Output the (x, y) coordinate of the center of the cell containing the given text.  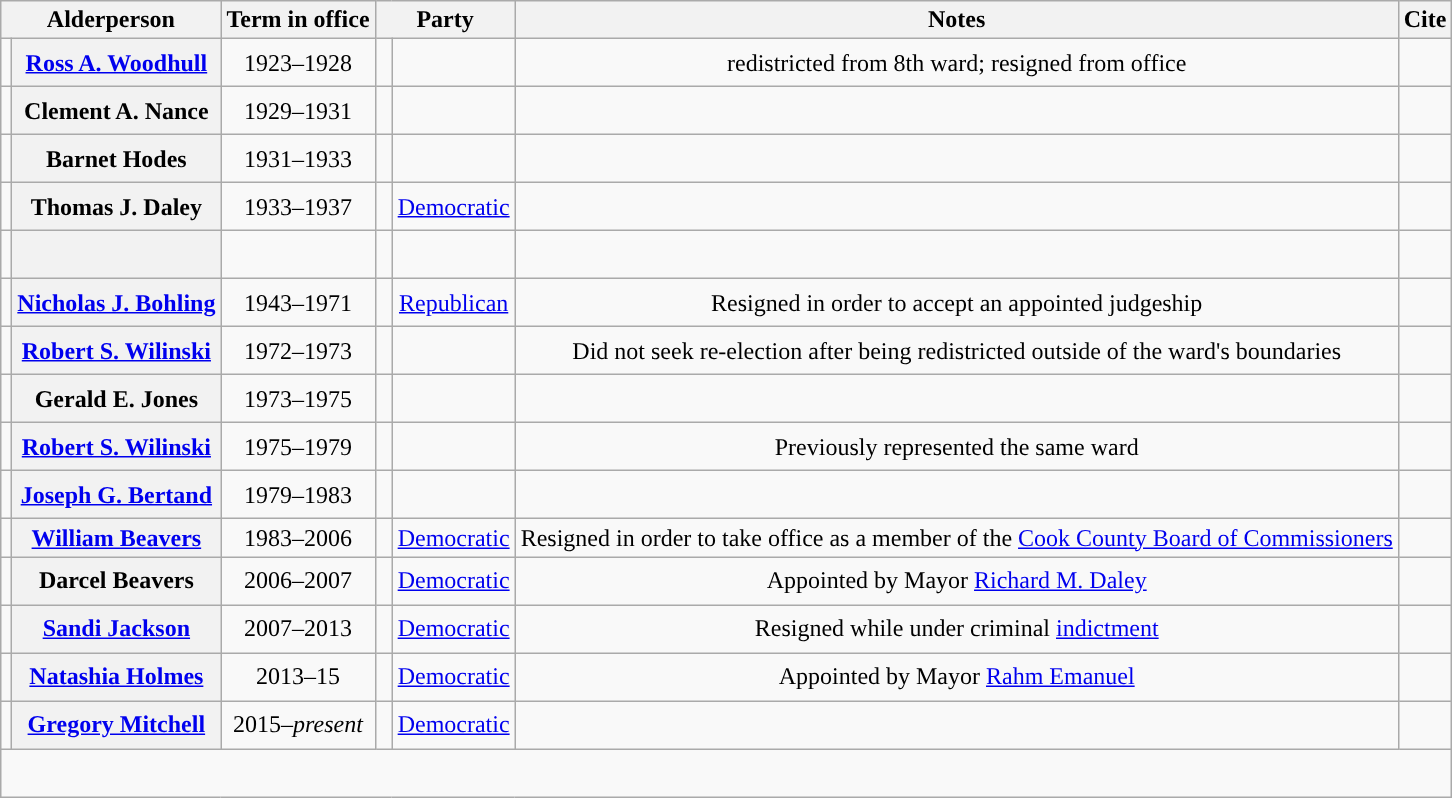
1923–1928 (298, 63)
1973–1975 (298, 399)
1979–1983 (298, 495)
2006–2007 (298, 581)
1983–2006 (298, 538)
Alderperson (111, 20)
Nicholas J. Bohling (116, 303)
Clement A. Nance (116, 111)
Gerald E. Jones (116, 399)
Joseph G. Bertand (116, 495)
Resigned in order to take office as a member of the Cook County Board of Commissioners (956, 538)
Appointed by Mayor Richard M. Daley (956, 581)
Ross A. Woodhull (116, 63)
Resigned in order to accept an appointed judgeship (956, 303)
Term in office (298, 20)
Notes (956, 20)
1933–1937 (298, 207)
2013–15 (298, 677)
Republican (454, 303)
Darcel Beavers (116, 581)
1931–1933 (298, 159)
1975–1979 (298, 447)
1943–1971 (298, 303)
Natashia Holmes (116, 677)
2015–present (298, 725)
redistricted from 8th ward; resigned from office (956, 63)
Gregory Mitchell (116, 725)
Barnet Hodes (116, 159)
Did not seek re-election after being redistricted outside of the ward's boundaries (956, 351)
Thomas J. Daley (116, 207)
Appointed by Mayor Rahm Emanuel (956, 677)
Sandi Jackson (116, 629)
1972–1973 (298, 351)
Previously represented the same ward (956, 447)
Party (445, 20)
2007–2013 (298, 629)
Resigned while under criminal indictment (956, 629)
Cite (1425, 20)
William Beavers (116, 538)
1929–1931 (298, 111)
